Locate the cell with the specified text and output its (x, y) center coordinate. 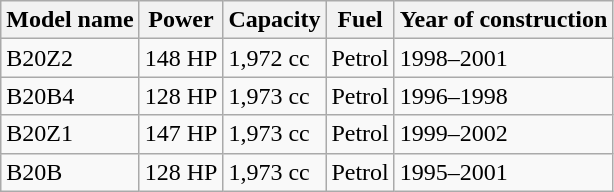
1998–2001 (504, 58)
B20Z2 (70, 58)
1996–1998 (504, 96)
1999–2002 (504, 134)
B20B (70, 172)
1,972 cc (274, 58)
Power (181, 20)
B20B4 (70, 96)
Capacity (274, 20)
Model name (70, 20)
148 HP (181, 58)
1995–2001 (504, 172)
Year of construction (504, 20)
Fuel (360, 20)
147 HP (181, 134)
B20Z1 (70, 134)
